Return the [X, Y] coordinate for the center point of the cell that contains the specified text.  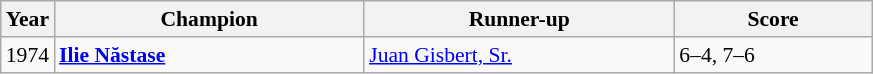
Score [773, 19]
Ilie Năstase [209, 55]
1974 [28, 55]
Champion [209, 19]
Year [28, 19]
Juan Gisbert, Sr. [519, 55]
6–4, 7–6 [773, 55]
Runner-up [519, 19]
